From the cell containing the given text, extract its center point as [X, Y] coordinate. 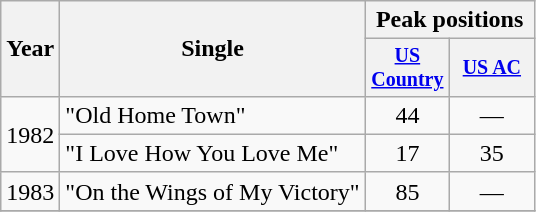
35 [492, 153]
US Country [407, 68]
Single [212, 49]
"On the Wings of My Victory" [212, 191]
US AC [492, 68]
"Old Home Town" [212, 115]
44 [407, 115]
85 [407, 191]
17 [407, 153]
Year [30, 49]
1982 [30, 134]
"I Love How You Love Me" [212, 153]
1983 [30, 191]
Peak positions [450, 20]
